Provide the (x, y) coordinate of the cell's center where the given text is located.  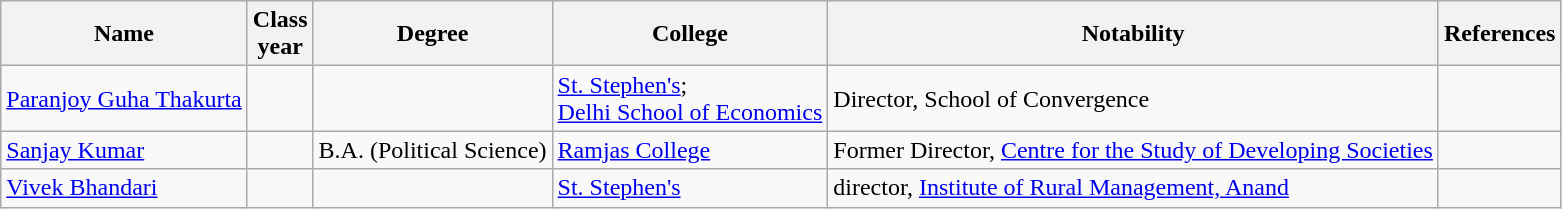
Former Director, Centre for the Study of Developing Societies (1134, 150)
Vivek Bhandari (124, 188)
Director, School of Convergence (1134, 98)
Notability (1134, 34)
B.A. (Political Science) (432, 150)
College (690, 34)
Paranjoy Guha Thakurta (124, 98)
Name (124, 34)
Ramjas College (690, 150)
References (1500, 34)
director, Institute of Rural Management, Anand (1134, 188)
Classyear (280, 34)
St. Stephen's;Delhi School of Economics (690, 98)
Degree (432, 34)
Sanjay Kumar (124, 150)
St. Stephen's (690, 188)
